Search for the cell housing the specified text and yield its (x, y) center coordinate. 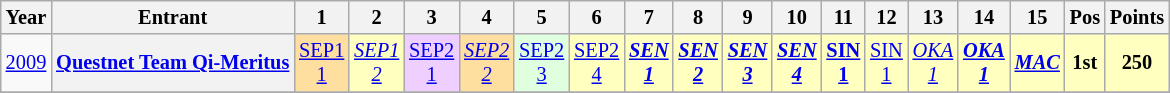
SEP24 (596, 63)
Points (1137, 17)
Entrant (172, 17)
12 (886, 17)
SEP22 (486, 63)
Year (26, 17)
14 (984, 17)
SEP11 (322, 63)
9 (748, 17)
6 (596, 17)
SEN3 (748, 63)
13 (933, 17)
8 (698, 17)
SEN4 (796, 63)
2 (376, 17)
3 (432, 17)
7 (648, 17)
Questnet Team Qi-Meritus (172, 63)
1 (322, 17)
5 (542, 17)
SEN2 (698, 63)
15 (1038, 17)
SEP23 (542, 63)
250 (1137, 63)
MAC (1038, 63)
SEN1 (648, 63)
11 (843, 17)
1st (1085, 63)
Pos (1085, 17)
4 (486, 17)
SEP12 (376, 63)
SEP21 (432, 63)
10 (796, 17)
2009 (26, 63)
